Locate the cell with the specified text and output its [x, y] center coordinate. 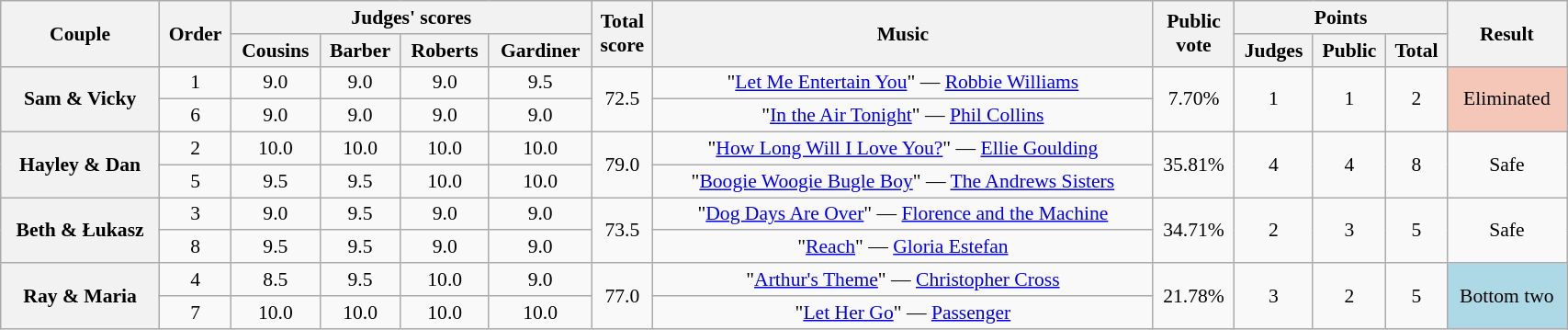
"Arthur's Theme" — Christopher Cross [904, 279]
"Let Her Go" — Passenger [904, 313]
8.5 [276, 279]
73.5 [623, 230]
Bottom two [1506, 296]
Judges' scores [412, 17]
Couple [81, 33]
Result [1506, 33]
6 [195, 116]
Beth & Łukasz [81, 230]
Cousins [276, 51]
Gardiner [540, 51]
Judges [1273, 51]
Total [1416, 51]
Publicvote [1194, 33]
"How Long Will I Love You?" — Ellie Goulding [904, 149]
21.78% [1194, 296]
Roberts [445, 51]
"Dog Days Are Over" — Florence and the Machine [904, 214]
"Reach" — Gloria Estefan [904, 247]
Sam & Vicky [81, 99]
79.0 [623, 165]
"In the Air Tonight" — Phil Collins [904, 116]
Order [195, 33]
Public [1349, 51]
7 [195, 313]
Hayley & Dan [81, 165]
34.71% [1194, 230]
"Boogie Woogie Bugle Boy" — The Andrews Sisters [904, 181]
77.0 [623, 296]
Music [904, 33]
Points [1341, 17]
35.81% [1194, 165]
72.5 [623, 99]
Barber [360, 51]
Ray & Maria [81, 296]
7.70% [1194, 99]
Totalscore [623, 33]
"Let Me Entertain You" — Robbie Williams [904, 83]
Eliminated [1506, 99]
